Provide the (x, y) coordinate of the cell's center where the given text is located.  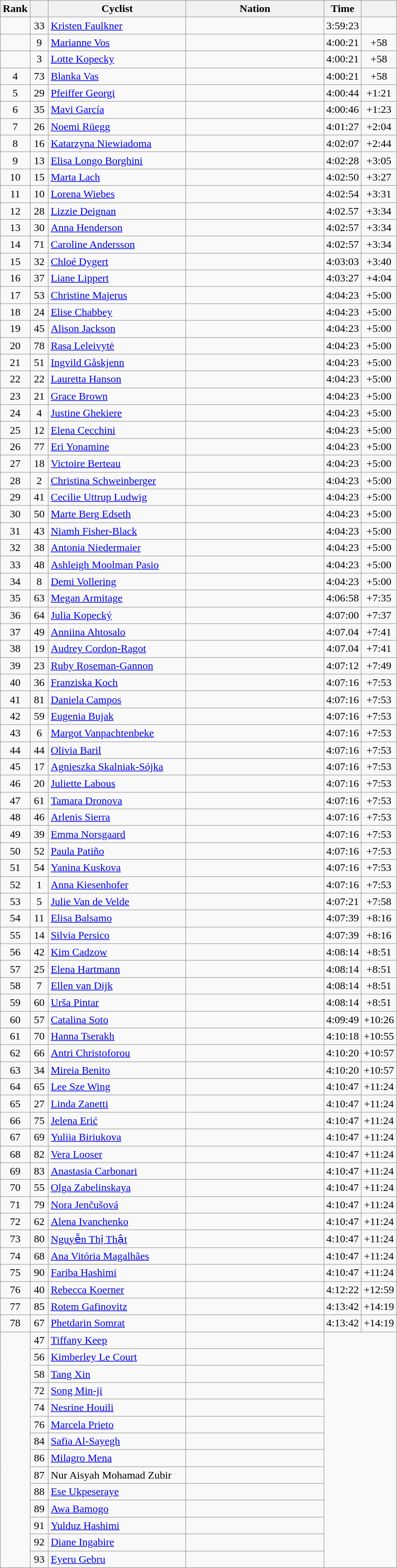
Marcela Prieto (117, 1425)
Eugenia Bujak (117, 716)
4:07:21 (343, 902)
4:02:50 (343, 177)
+1:23 (378, 110)
Marte Berg Edseth (117, 514)
+3:31 (378, 194)
89 (39, 1509)
Urša Pintar (117, 1002)
4:03:27 (343, 278)
Ashleigh Moolman Pasio (117, 565)
Ana Vitória Magalhães (117, 1256)
Liane Lippert (117, 278)
4:12:22 (343, 1290)
Ese Ukpeseraye (117, 1492)
79 (39, 1205)
Elisa Longo Borghini (117, 160)
Lorena Wiebes (117, 194)
Ruby Roseman-Gannon (117, 666)
Fariba Hashimi (117, 1273)
85 (39, 1306)
Phetdarin Somrat (117, 1323)
Anna Kiesenhofer (117, 885)
4:07:00 (343, 615)
Eyeru Gebru (117, 1559)
Time (343, 9)
Anna Henderson (117, 228)
Catalina Soto (117, 1019)
Diane Ingabire (117, 1542)
Megan Armitage (117, 598)
Ellen van Dijk (117, 986)
Marta Lach (117, 177)
Rebecca Koerner (117, 1290)
Anniina Ahtosalo (117, 632)
Eri Yonamine (117, 447)
Arlenis Sierra (117, 817)
93 (39, 1559)
+7:49 (378, 666)
Awa Bamogo (117, 1509)
Juliette Labous (117, 784)
Alena Ivanchenko (117, 1221)
Julia Kopecký (117, 615)
+12:59 (378, 1290)
1 (39, 885)
+3:40 (378, 262)
Demi Vollering (117, 582)
Nur Aisyah Mohamad Zubir (117, 1475)
Niamh Fisher-Black (117, 531)
Vera Looser (117, 1154)
80 (39, 1239)
Yanina Kuskova (117, 868)
Tiffany Keep (117, 1340)
4:03:03 (343, 262)
Chloé Dygert (117, 262)
Victoire Berteau (117, 463)
+2:04 (378, 127)
Lauretta Hanson (117, 379)
Mavi García (117, 110)
Daniela Campos (117, 699)
+3:05 (378, 160)
Franziska Koch (117, 682)
Nation (255, 9)
4:10:18 (343, 1036)
Christina Schweinberger (117, 480)
Cecilie Uttrup Ludwig (117, 497)
Cyclist (117, 9)
Rasa Leleivytė (117, 346)
81 (39, 699)
Antri Christoforou (117, 1053)
+7:35 (378, 598)
31 (15, 531)
Tang Xin (117, 1374)
Ingvild Gåskjenn (117, 362)
Grace Brown (117, 396)
Noemi Rüegg (117, 127)
Lizzie Deignan (117, 211)
3:59:23 (343, 26)
Milagro Mena (117, 1458)
Elena Cecchini (117, 430)
Tamara Dronova (117, 801)
Elise Chabbey (117, 312)
+7:58 (378, 902)
88 (39, 1492)
4:09:49 (343, 1019)
86 (39, 1458)
91 (39, 1526)
Elena Hartmann (117, 969)
4:01:27 (343, 127)
Yulduz Hashimi (117, 1526)
Nguyễn Thị Thật (117, 1239)
Nora Jenčušová (117, 1205)
Paula Patiño (117, 851)
Song Min-ji (117, 1391)
3 (39, 59)
4:00:46 (343, 110)
4:06:58 (343, 598)
Jelena Erić (117, 1121)
Silvia Persico (117, 935)
Elisa Balsamo (117, 918)
90 (39, 1273)
83 (39, 1171)
Rank (15, 9)
Lee Sze Wing (117, 1087)
Linda Zanetti (117, 1104)
Caroline Andersson (117, 245)
Emma Norsgaard (117, 834)
Nesrine Houili (117, 1407)
Justine Ghekiere (117, 413)
+2:44 (378, 143)
Alison Jackson (117, 329)
Marianne Vos (117, 42)
Christine Majerus (117, 295)
+10:26 (378, 1019)
+10:55 (378, 1036)
Rotem Gafinovitz (117, 1306)
Hanna Tserakh (117, 1036)
Blanka Vas (117, 76)
92 (39, 1542)
Audrey Cordon-Ragot (117, 649)
4:02:54 (343, 194)
Kristen Faulkner (117, 26)
Anastasia Carbonari (117, 1171)
Kim Cadzow (117, 952)
4:02.57 (343, 211)
Olivia Baril (117, 750)
4:07:12 (343, 666)
+4:04 (378, 278)
+1:21 (378, 93)
2 (39, 480)
Lotte Kopecky (117, 59)
Antonia Niedermaier (117, 548)
Katarzyna Niewiadoma (117, 143)
84 (39, 1441)
Kimberley Le Court (117, 1357)
4:02:28 (343, 160)
4:00:44 (343, 93)
Agnieszka Skalniak-Sójka (117, 767)
Safia Al-Sayegh (117, 1441)
87 (39, 1475)
+7:37 (378, 615)
Olga Zabelinskaya (117, 1188)
Julie Van de Velde (117, 902)
Pfeiffer Georgi (117, 93)
82 (39, 1154)
+3:27 (378, 177)
Mireia Benito (117, 1070)
Yuliia Biriukova (117, 1137)
4:02:07 (343, 143)
Margot Vanpachtenbeke (117, 733)
